Scan for the cell matching the given text and deliver its (X, Y) coordinate at center. 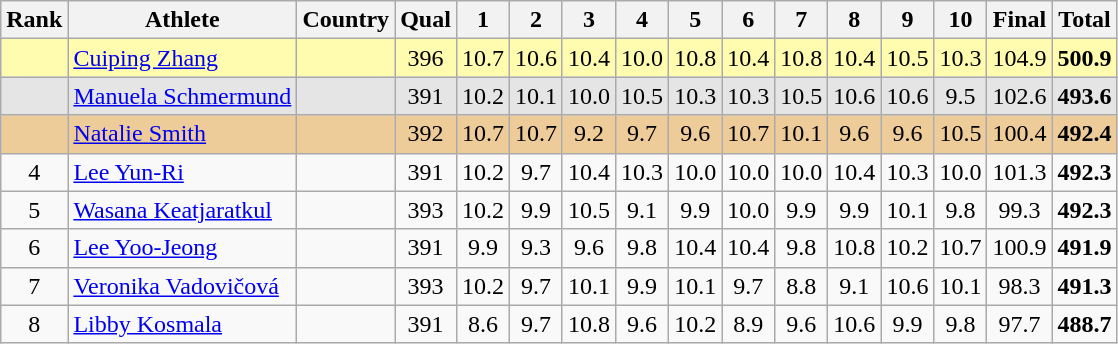
Total (1084, 20)
3 (588, 20)
392 (426, 134)
491.9 (1084, 248)
10 (960, 20)
102.6 (1020, 96)
Manuela Schmermund (182, 96)
Lee Yoo-Jeong (182, 248)
2 (536, 20)
Libby Kosmala (182, 324)
Wasana Keatjaratkul (182, 210)
Lee Yun-Ri (182, 172)
492.4 (1084, 134)
9.2 (588, 134)
100.4 (1020, 134)
9.5 (960, 96)
104.9 (1020, 58)
100.9 (1020, 248)
97.7 (1020, 324)
396 (426, 58)
Athlete (182, 20)
8.9 (748, 324)
Country (346, 20)
Veronika Vadovičová (182, 286)
Qual (426, 20)
1 (482, 20)
99.3 (1020, 210)
Natalie Smith (182, 134)
Cuiping Zhang (182, 58)
8.6 (482, 324)
Rank (34, 20)
98.3 (1020, 286)
9.3 (536, 248)
Final (1020, 20)
8.8 (802, 286)
500.9 (1084, 58)
491.3 (1084, 286)
101.3 (1020, 172)
488.7 (1084, 324)
9 (908, 20)
493.6 (1084, 96)
